Detect which cell encompasses the target text, then output its [x, y] center coordinate. 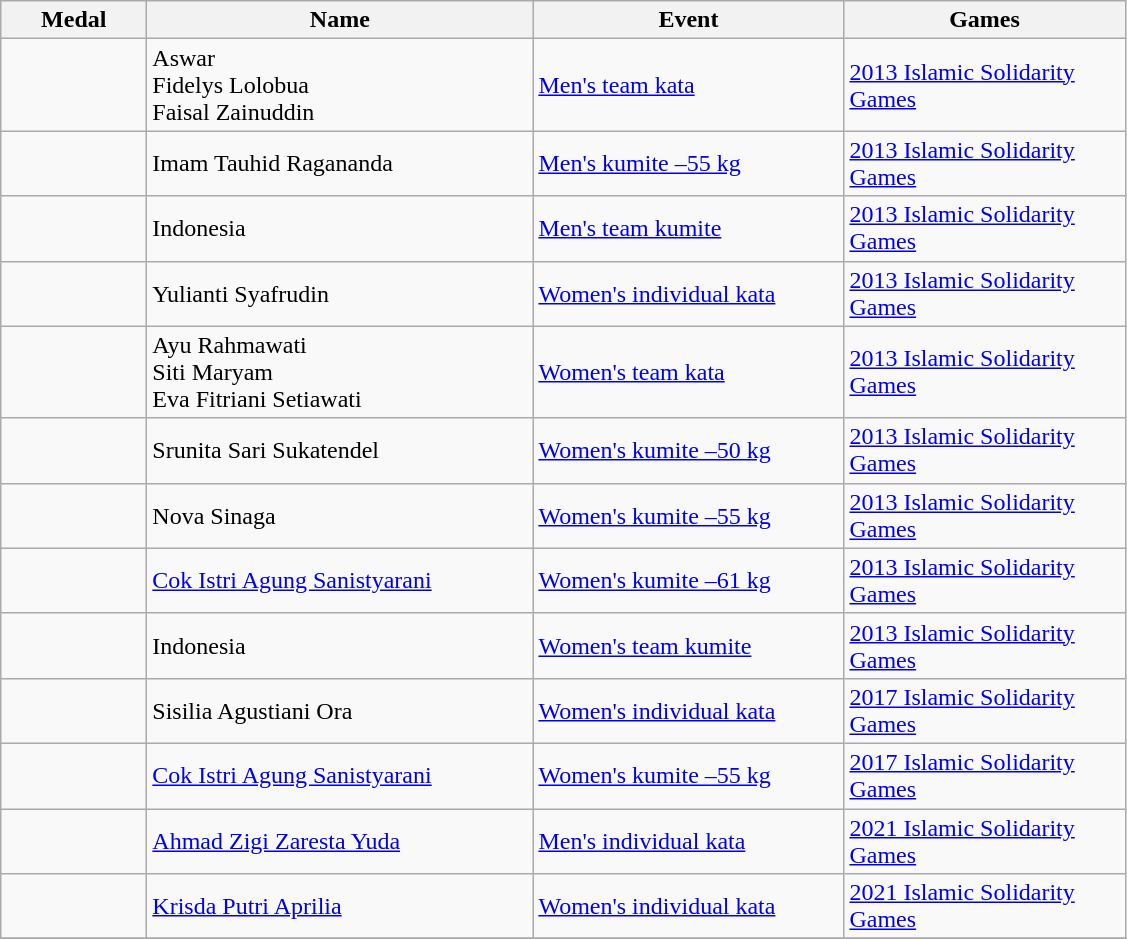
Krisda Putri Aprilia [340, 906]
Srunita Sari Sukatendel [340, 450]
Men's kumite –55 kg [688, 164]
Nova Sinaga [340, 516]
Sisilia Agustiani Ora [340, 710]
Men's team kumite [688, 228]
AswarFidelys LolobuaFaisal Zainuddin [340, 85]
Imam Tauhid Ragananda [340, 164]
Men's individual kata [688, 840]
Women's kumite –61 kg [688, 580]
Ayu RahmawatiSiti MaryamEva Fitriani Setiawati [340, 372]
Yulianti Syafrudin [340, 294]
Games [984, 20]
Women's team kumite [688, 646]
Event [688, 20]
Name [340, 20]
Men's team kata [688, 85]
Medal [74, 20]
Women's team kata [688, 372]
Ahmad Zigi Zaresta Yuda [340, 840]
Women's kumite –50 kg [688, 450]
